Pinpoint the cell where the given text exists, returning its (x, y) midpoint coordinate. 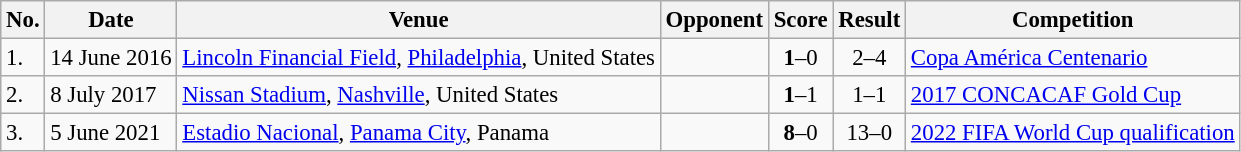
Venue (418, 20)
8 July 2017 (111, 95)
2017 CONCACAF Gold Cup (1073, 95)
2. (23, 95)
3. (23, 133)
5 June 2021 (111, 133)
13–0 (870, 133)
2022 FIFA World Cup qualification (1073, 133)
Competition (1073, 20)
2–4 (870, 58)
Estadio Nacional, Panama City, Panama (418, 133)
Result (870, 20)
Nissan Stadium, Nashville, United States (418, 95)
Opponent (714, 20)
Date (111, 20)
Score (800, 20)
Copa América Centenario (1073, 58)
1–0 (800, 58)
Lincoln Financial Field, Philadelphia, United States (418, 58)
1. (23, 58)
8–0 (800, 133)
No. (23, 20)
14 June 2016 (111, 58)
